Capture the cell that displays the provided text and extract its (X, Y) central coordinate. 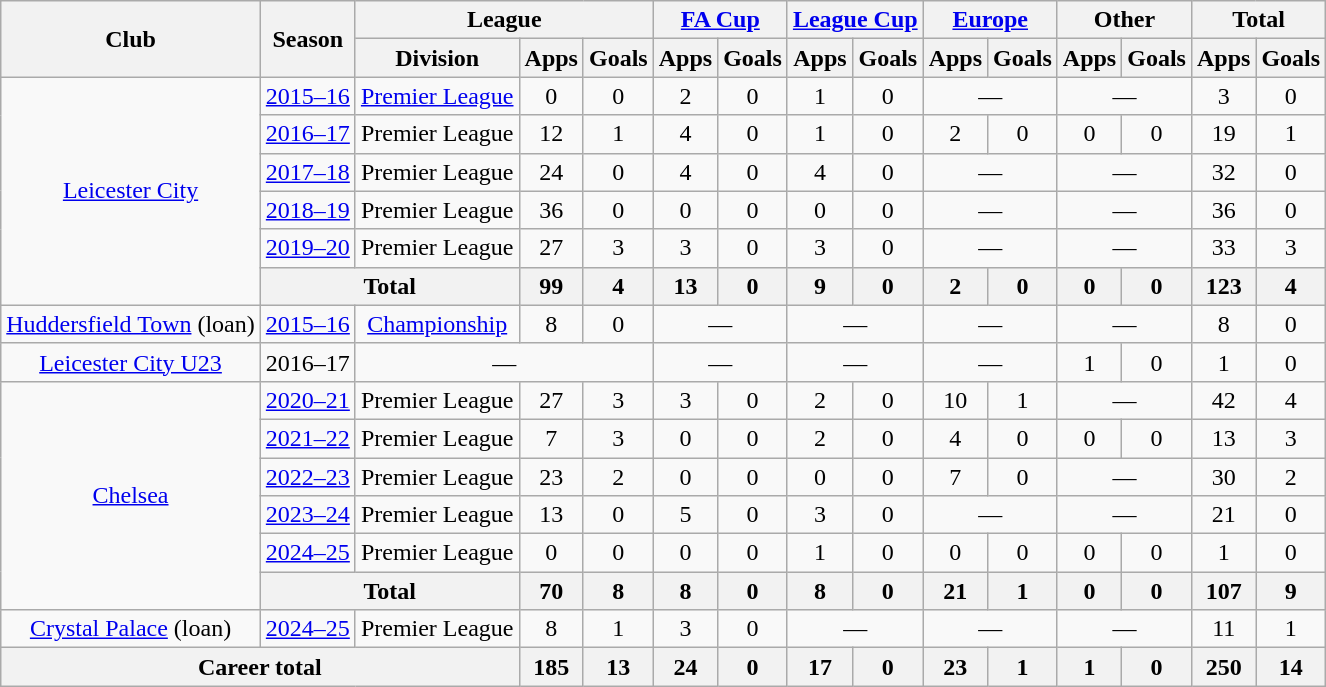
Europe (990, 20)
Crystal Palace (loan) (131, 629)
250 (1223, 667)
99 (551, 286)
Leicester City U23 (131, 362)
17 (820, 667)
FA Cup (720, 20)
12 (551, 134)
Division (437, 58)
Other (1124, 20)
5 (685, 515)
Championship (437, 324)
10 (955, 400)
19 (1223, 134)
11 (1223, 629)
Chelsea (131, 495)
30 (1223, 477)
Season (308, 39)
123 (1223, 286)
107 (1223, 591)
2018–19 (308, 210)
League Cup (855, 20)
14 (1291, 667)
2019–20 (308, 248)
32 (1223, 172)
Huddersfield Town (loan) (131, 324)
33 (1223, 248)
70 (551, 591)
185 (551, 667)
2020–21 (308, 400)
League (504, 20)
Leicester City (131, 191)
42 (1223, 400)
2021–22 (308, 438)
2023–24 (308, 515)
2017–18 (308, 172)
2022–23 (308, 477)
Club (131, 39)
Career total (260, 667)
